Locate the cell with the specified text and output its [x, y] center coordinate. 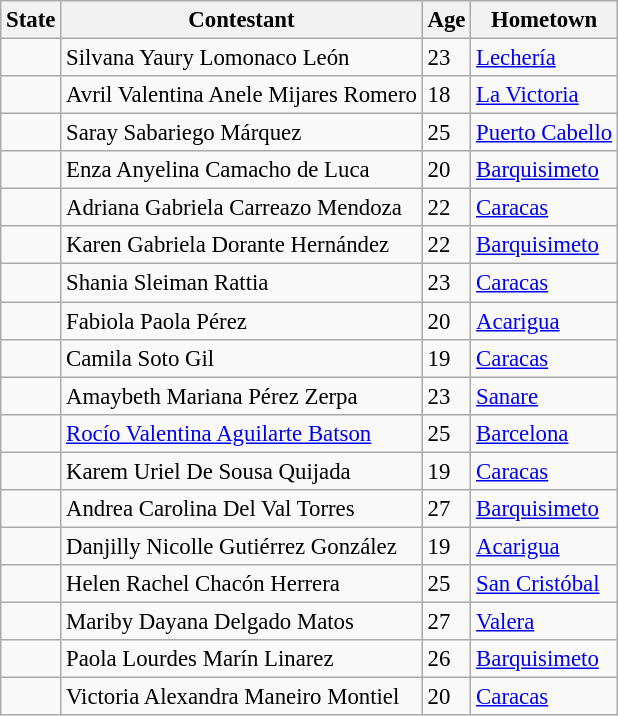
Silvana Yaury Lomonaco León [242, 58]
Lechería [544, 58]
Avril Valentina Anele Mijares Romero [242, 95]
Age [446, 20]
Paola Lourdes Marín Linarez [242, 659]
Mariby Dayana Delgado Matos [242, 621]
Camila Soto Gil [242, 358]
Victoria Alexandra Maneiro Montiel [242, 697]
18 [446, 95]
Hometown [544, 20]
Saray Sabariego Márquez [242, 133]
Karem Uriel De Sousa Quijada [242, 471]
26 [446, 659]
Shania Sleiman Rattia [242, 283]
Contestant [242, 20]
State [31, 20]
Andrea Carolina Del Val Torres [242, 509]
Danjilly Nicolle Gutiérrez González [242, 546]
Rocío Valentina Aguilarte Batson [242, 433]
Barcelona [544, 433]
San Cristóbal [544, 584]
Enza Anyelina Camacho de Luca [242, 170]
Karen Gabriela Dorante Hernández [242, 245]
Valera [544, 621]
Adriana Gabriela Carreazo Mendoza [242, 208]
La Victoria [544, 95]
Amaybeth Mariana Pérez Zerpa [242, 396]
Fabiola Paola Pérez [242, 321]
Helen Rachel Chacón Herrera [242, 584]
Puerto Cabello [544, 133]
Sanare [544, 396]
